Find where the given text appears and provide that cell's center as [x, y] coordinate. 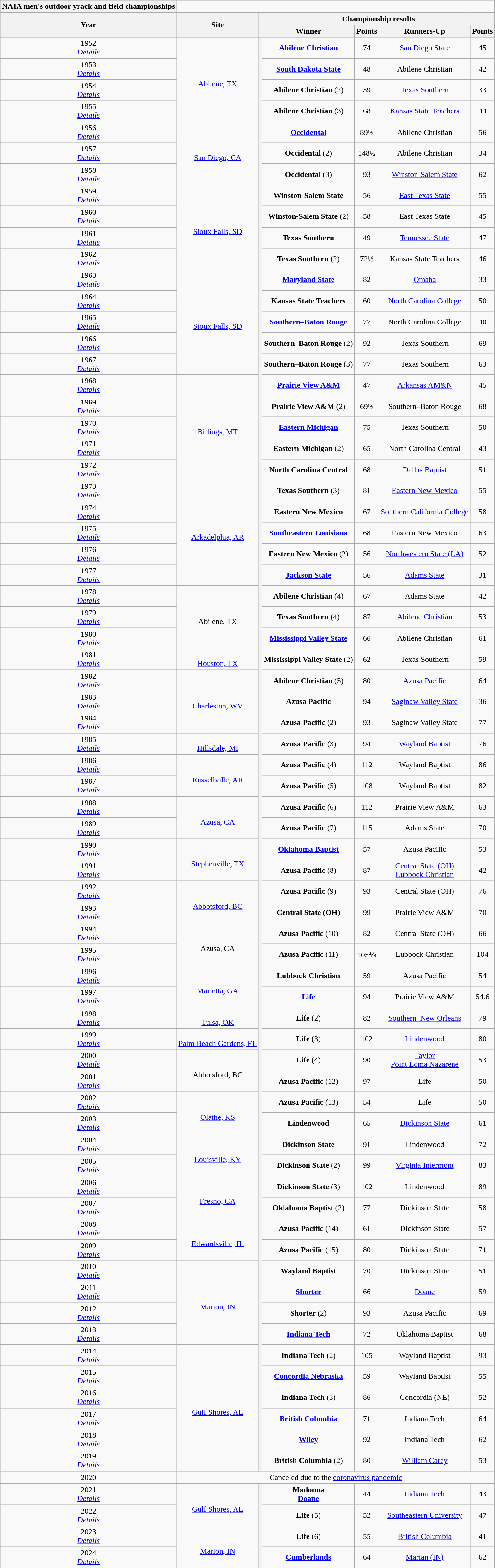
Abilene Christian (5) [308, 681]
1999 Details [89, 1039]
2000 Details [89, 1060]
1984 Details [89, 723]
Louisville, KY [218, 1155]
2001 Details [89, 1081]
108 [367, 786]
1954 Details [89, 90]
1994 Details [89, 933]
Arkansas AM&N [425, 385]
46 [483, 259]
1971 Details [89, 449]
Southeastern Louisiana [308, 533]
Mississippi Valley State (2) [308, 659]
2014 Details [89, 1355]
1986 Details [89, 765]
1992 Details [89, 891]
Azusa Pacific (2) [308, 723]
1966 Details [89, 343]
1993 Details [89, 912]
Eastern New Mexico (2) [308, 554]
Concordia (NE) [425, 1398]
1974 Details [89, 511]
74 [367, 48]
1961 Details [89, 237]
81 [367, 491]
South Dakota State [308, 69]
1996 Details [89, 976]
Life (3) [308, 1039]
1988 Details [89, 807]
1957 Details [89, 153]
34 [483, 153]
1962 Details [89, 259]
Dickinson State (3) [308, 1186]
Cumberlands [308, 1557]
1960 Details [89, 216]
104 [483, 955]
Palm Beach Gardens, FL [218, 1039]
William Carey [425, 1460]
Abilene Christian (3) [308, 111]
1952 Details [89, 48]
2022 Details [89, 1515]
Marietta, GA [218, 986]
89 [483, 1186]
1967 Details [89, 364]
148½ [367, 153]
41 [483, 1536]
40 [483, 322]
Mississippi Valley State [308, 638]
69½ [367, 406]
Eastern Michigan [308, 427]
Marian (IN) [425, 1557]
49 [367, 237]
Year [89, 25]
60 [367, 301]
2009 Details [89, 1250]
115 [367, 828]
31 [483, 575]
Winston-Salem State (2) [308, 216]
Central State (OH)Lubbock Christian [425, 870]
2002 Details [89, 1102]
Abilene Christian (2) [308, 90]
2023 Details [89, 1536]
Life (6) [308, 1536]
48 [367, 69]
79 [483, 1018]
1963 Details [89, 280]
105 [367, 1355]
Charleston, WV [218, 701]
72½ [367, 259]
1968 Details [89, 385]
2021 Details [89, 1494]
2008 Details [89, 1228]
1975 Details [89, 533]
Wiley [308, 1440]
83 [483, 1165]
Azusa Pacific (6) [308, 807]
90 [367, 1060]
1955 Details [89, 111]
1998 Details [89, 1018]
Fresno, CA [218, 1197]
Texas Southern (3) [308, 491]
1973 Details [89, 491]
Russellville, AR [218, 775]
1965 Details [89, 322]
Canceled due to the coronavirus pandemic [336, 1477]
Dallas Baptist [425, 469]
Dickinson State (2) [308, 1165]
Doane [425, 1292]
39 [367, 90]
1969 Details [89, 406]
NAIA men's outdoor yrack and field championships [89, 6]
2012 Details [89, 1313]
Shorter (2) [308, 1313]
Occidental [308, 132]
Oklahoma Baptist (2) [308, 1208]
1976 Details [89, 554]
1997 Details [89, 997]
Life (5) [308, 1515]
British Columbia (2) [308, 1460]
Arkadelphia, AR [218, 533]
2010 Details [89, 1271]
2020 [89, 1477]
89½ [367, 132]
2006 Details [89, 1186]
TaylorPoint Loma Nazarene [425, 1060]
1985 Details [89, 743]
Runners-Up [425, 31]
36 [483, 701]
1958 Details [89, 174]
Southern–Baton Rouge (3) [308, 364]
1980 Details [89, 638]
Azusa Pacific (15) [308, 1250]
Madonna Doane [308, 1494]
2011 Details [89, 1292]
54.6 [483, 997]
Shorter [308, 1292]
Occidental (2) [308, 153]
Tulsa, OK [218, 1018]
Eastern Michigan (2) [308, 449]
Life (2) [308, 1018]
1990 Details [89, 849]
Southern–New Orleans [425, 1018]
1981 Details [89, 659]
Omaha [425, 280]
1964 Details [89, 301]
2013 Details [89, 1334]
Occidental (3) [308, 174]
Prairie View A&M (2) [308, 406]
2017 Details [89, 1418]
Life (4) [308, 1060]
Azusa Pacific (4) [308, 765]
1991 Details [89, 870]
Virginia Intermont [425, 1165]
Abilene Christian (4) [308, 596]
2015 Details [89, 1376]
Azusa Pacific (14) [308, 1228]
Indiana Tech (2) [308, 1355]
2019 Details [89, 1460]
Winner [308, 31]
1979 Details [89, 617]
Concordia Nebraska [308, 1376]
Site [218, 25]
Jackson State [308, 575]
Southeastern University [425, 1515]
91 [367, 1144]
Stephenville, TX [218, 860]
Azusa Pacific (7) [308, 828]
105⅓ [367, 955]
1959 Details [89, 195]
Azusa Pacific (9) [308, 891]
Azusa Pacific (5) [308, 786]
Texas Southern (2) [308, 259]
Tennessee State [425, 237]
Olathe, KS [218, 1113]
1970 Details [89, 427]
2007 Details [89, 1208]
San Diego State [425, 48]
San Diego, CA [218, 153]
Azusa Pacific (3) [308, 743]
Southern–Baton Rouge (2) [308, 343]
Texas Southern (4) [308, 617]
1982 Details [89, 681]
Houston, TX [218, 659]
Azusa Pacific (11) [308, 955]
1953 Details [89, 69]
Northwestern State (LA) [425, 554]
Azusa Pacific (10) [308, 933]
2003 Details [89, 1123]
1989 Details [89, 828]
1972 Details [89, 469]
Edwardsville, IL [218, 1239]
2005 Details [89, 1165]
1978 Details [89, 596]
Billings, MT [218, 427]
1983 Details [89, 701]
1987 Details [89, 786]
Southern California College [425, 511]
Azusa Pacific (13) [308, 1102]
Championship results [378, 19]
Hillsdale, MI [218, 743]
Maryland State [308, 280]
Azusa Pacific (12) [308, 1081]
75 [367, 427]
Azusa Pacific (8) [308, 870]
2024 Details [89, 1557]
1977 Details [89, 575]
Indiana Tech (3) [308, 1398]
2004 Details [89, 1144]
97 [367, 1081]
1995 Details [89, 955]
1956 Details [89, 132]
2016 Details [89, 1398]
2018 Details [89, 1440]
